Provide the [X, Y] coordinate of the cell's center where the given text is located.  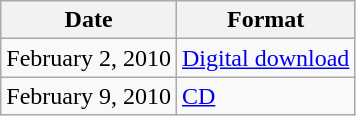
Format [265, 20]
CD [265, 96]
Date [89, 20]
Digital download [265, 58]
February 9, 2010 [89, 96]
February 2, 2010 [89, 58]
